Search for the cell housing the specified text and yield its (x, y) center coordinate. 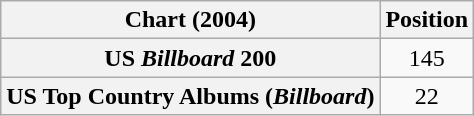
145 (427, 58)
Chart (2004) (190, 20)
US Top Country Albums (Billboard) (190, 96)
US Billboard 200 (190, 58)
Position (427, 20)
22 (427, 96)
